Provide the [X, Y] coordinate of the cell's center where the given text is located.  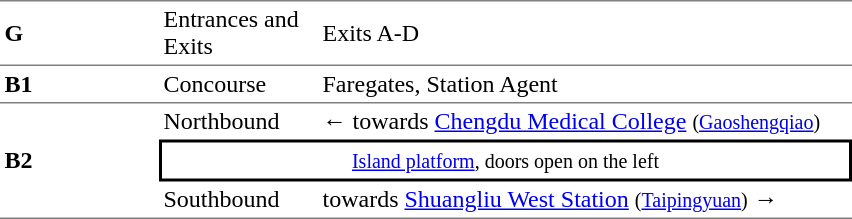
B1 [80, 85]
Faregates, Station Agent [585, 85]
Exits A-D [585, 33]
Island platform, doors open on the left [506, 161]
← towards Chengdu Medical College (Gaoshengqiao) [585, 122]
Concourse [238, 85]
Entrances and Exits [238, 33]
G [80, 33]
Northbound [238, 122]
